Output the (x, y) coordinate of the center of the cell containing the given text.  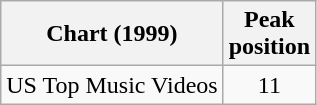
US Top Music Videos (112, 85)
11 (269, 85)
Peakposition (269, 34)
Chart (1999) (112, 34)
